Find where the given text appears and provide that cell's center as [x, y] coordinate. 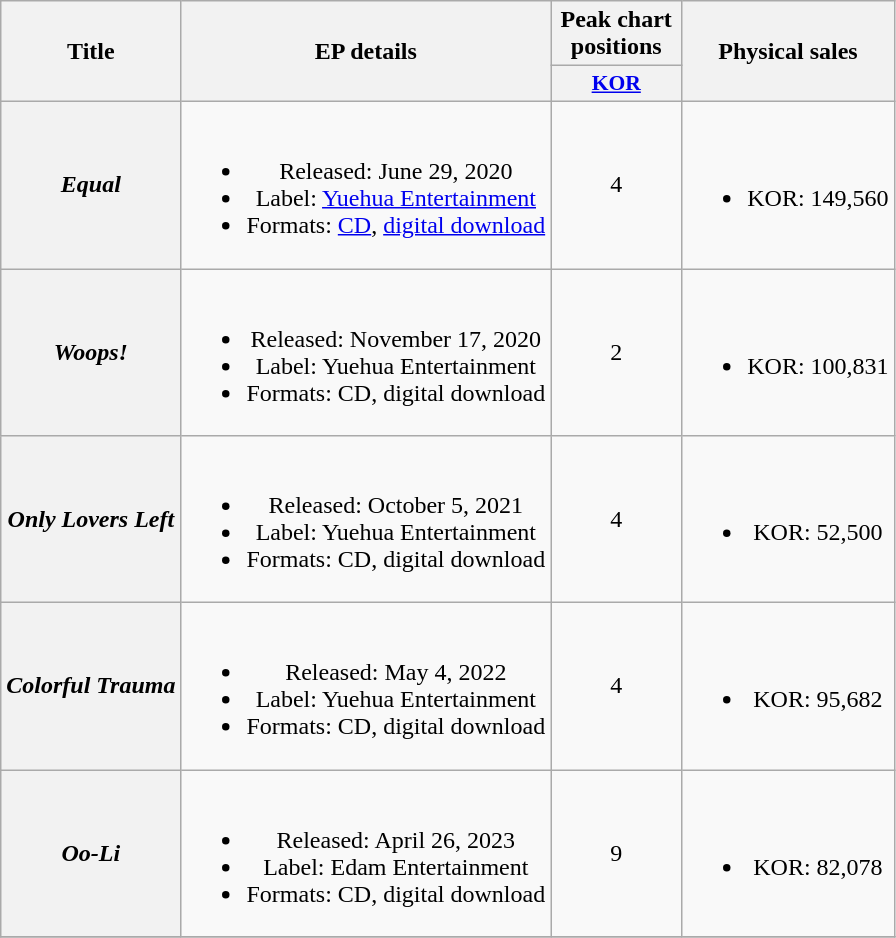
KOR: 100,831 [788, 352]
EP details [366, 52]
Released: May 4, 2022Label: Yuehua EntertainmentFormats: CD, digital download [366, 686]
Physical sales [788, 52]
KOR: 52,500 [788, 520]
Title [91, 52]
Released: April 26, 2023Label: Edam EntertainmentFormats: CD, digital download [366, 854]
Released: October 5, 2021Label: Yuehua EntertainmentFormats: CD, digital download [366, 520]
Released: June 29, 2020Label: Yuehua EntertainmentFormats: CD, digital download [366, 184]
KOR [616, 84]
2 [616, 352]
Woops! [91, 352]
KOR: 82,078 [788, 854]
Equal [91, 184]
Peak chart positions [616, 34]
KOR: 149,560 [788, 184]
Released: November 17, 2020Label: Yuehua EntertainmentFormats: CD, digital download [366, 352]
9 [616, 854]
Only Lovers Left [91, 520]
KOR: 95,682 [788, 686]
Colorful Trauma [91, 686]
Oo-Li [91, 854]
